From the cell containing the given text, extract its center point as [X, Y] coordinate. 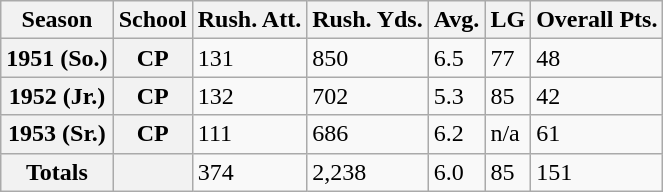
2,238 [368, 172]
1951 (So.) [57, 58]
48 [597, 58]
686 [368, 134]
Rush. Yds. [368, 20]
374 [249, 172]
131 [249, 58]
42 [597, 96]
6.0 [456, 172]
850 [368, 58]
School [152, 20]
Avg. [456, 20]
151 [597, 172]
111 [249, 134]
702 [368, 96]
132 [249, 96]
LG [508, 20]
6.5 [456, 58]
5.3 [456, 96]
1952 (Jr.) [57, 96]
61 [597, 134]
n/a [508, 134]
Totals [57, 172]
Season [57, 20]
1953 (Sr.) [57, 134]
Overall Pts. [597, 20]
6.2 [456, 134]
77 [508, 58]
Rush. Att. [249, 20]
